Determine the [X, Y] coordinate at the center of the cell enclosing the given text.  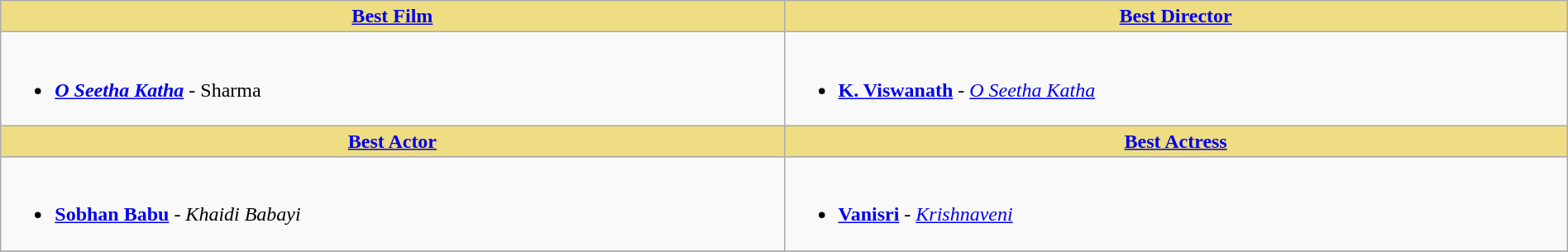
Best Director [1176, 17]
Best Actor [392, 141]
Vanisri - Krishnaveni [1176, 203]
Best Actress [1176, 141]
K. Viswanath - O Seetha Katha [1176, 79]
O Seetha Katha - Sharma [392, 79]
Sobhan Babu - Khaidi Babayi [392, 203]
Best Film [392, 17]
